Search for the cell housing the specified text and yield its [X, Y] center coordinate. 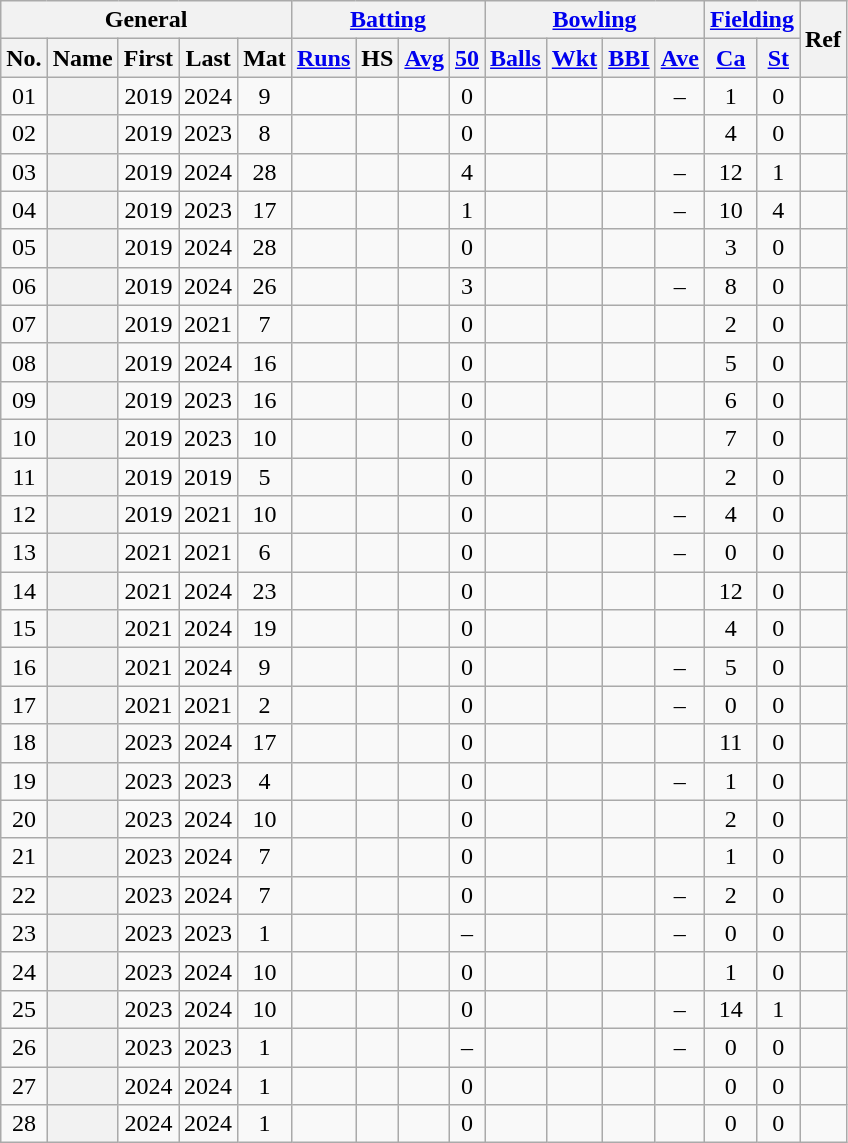
Ref [824, 39]
Bowling [595, 20]
First [148, 58]
02 [24, 134]
20 [24, 819]
04 [24, 210]
03 [24, 172]
06 [24, 286]
Name [82, 58]
Ave [680, 58]
13 [24, 553]
25 [24, 1009]
Avg [424, 58]
Last [208, 58]
50 [466, 58]
09 [24, 400]
15 [24, 629]
Ca [730, 58]
22 [24, 895]
Balls [516, 58]
01 [24, 96]
Batting [388, 20]
Runs [323, 58]
21 [24, 857]
HS [378, 58]
BBI [629, 58]
18 [24, 743]
Wkt [574, 58]
General [146, 20]
St [778, 58]
27 [24, 1085]
07 [24, 324]
24 [24, 971]
Mat [265, 58]
No. [24, 58]
08 [24, 362]
Fielding [752, 20]
05 [24, 248]
